Return [X, Y] of the center of cell containing provided text 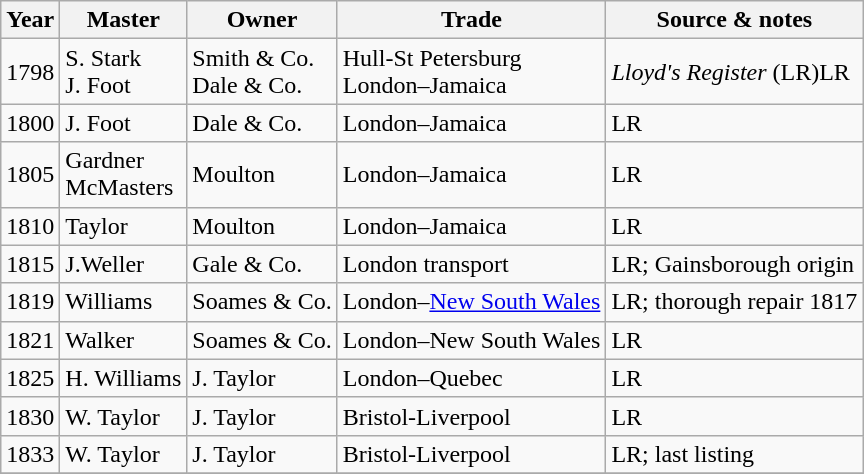
LR; last listing [734, 454]
Smith & Co.Dale & Co. [262, 72]
LR; Gainsborough origin [734, 264]
1821 [30, 340]
Walker [124, 340]
Owner [262, 20]
1810 [30, 226]
1819 [30, 302]
Gale & Co. [262, 264]
J.Weller [124, 264]
London transport [472, 264]
Hull-St PetersburgLondon–Jamaica [472, 72]
1805 [30, 174]
1830 [30, 416]
Taylor [124, 226]
London–Quebec [472, 378]
GardnerMcMasters [124, 174]
Master [124, 20]
Williams [124, 302]
Source & notes [734, 20]
Lloyd's Register (LR)LR [734, 72]
1833 [30, 454]
Year [30, 20]
Trade [472, 20]
J. Foot [124, 123]
H. Williams [124, 378]
1800 [30, 123]
1825 [30, 378]
1798 [30, 72]
S. StarkJ. Foot [124, 72]
Dale & Co. [262, 123]
1815 [30, 264]
LR; thorough repair 1817 [734, 302]
